Return (X, Y) of the center of cell containing provided text 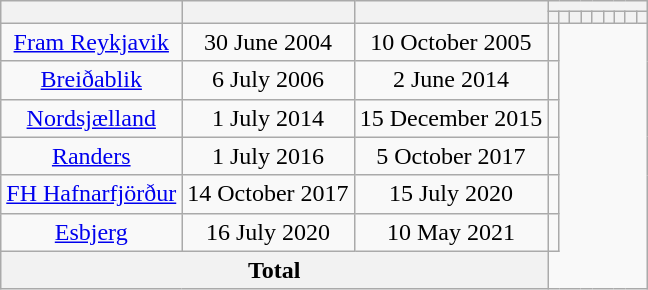
15 December 2015 (451, 118)
Total (274, 270)
6 July 2006 (268, 80)
14 October 2017 (268, 194)
Fram Reykjavik (92, 42)
5 October 2017 (451, 156)
Randers (92, 156)
1 July 2016 (268, 156)
Nordsjælland (92, 118)
10 May 2021 (451, 232)
30 June 2004 (268, 42)
2 June 2014 (451, 80)
16 July 2020 (268, 232)
Esbjerg (92, 232)
Breiðablik (92, 80)
1 July 2014 (268, 118)
10 October 2005 (451, 42)
15 July 2020 (451, 194)
FH Hafnarfjörður (92, 194)
